Identify which cell holds the provided text, then report its (X, Y) central coordinate. 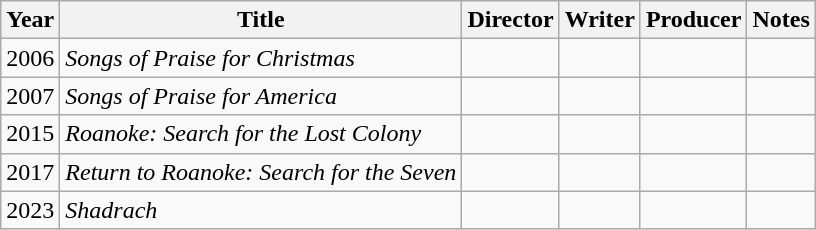
Title (261, 20)
Notes (781, 20)
Writer (600, 20)
2007 (30, 96)
2015 (30, 134)
2023 (30, 210)
2017 (30, 172)
Songs of Praise for Christmas (261, 58)
Return to Roanoke: Search for the Seven (261, 172)
2006 (30, 58)
Producer (694, 20)
Shadrach (261, 210)
Director (510, 20)
Year (30, 20)
Songs of Praise for America (261, 96)
Roanoke: Search for the Lost Colony (261, 134)
